Identify which cell holds the provided text, then report its (x, y) central coordinate. 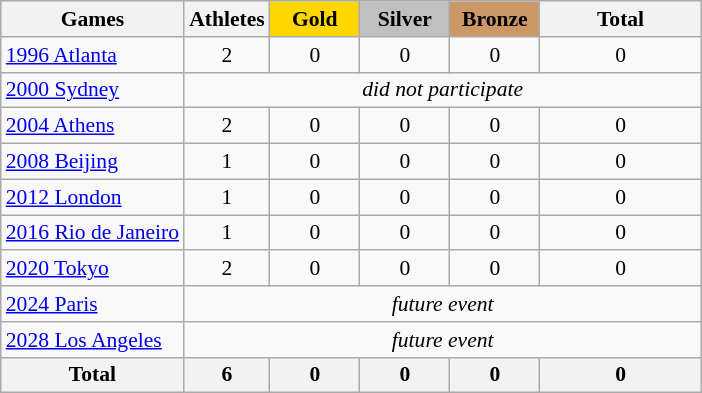
Games (92, 19)
6 (227, 375)
Bronze (495, 19)
Athletes (227, 19)
2016 Rio de Janeiro (92, 233)
2008 Beijing (92, 162)
2024 Paris (92, 304)
2028 Los Angeles (92, 340)
1996 Atlanta (92, 55)
did not participate (442, 90)
Gold (315, 19)
2012 London (92, 197)
2004 Athens (92, 126)
Silver (405, 19)
2000 Sydney (92, 90)
2020 Tokyo (92, 269)
